For the text-containing cell, return its midpoint in (X, Y) coordinate format. 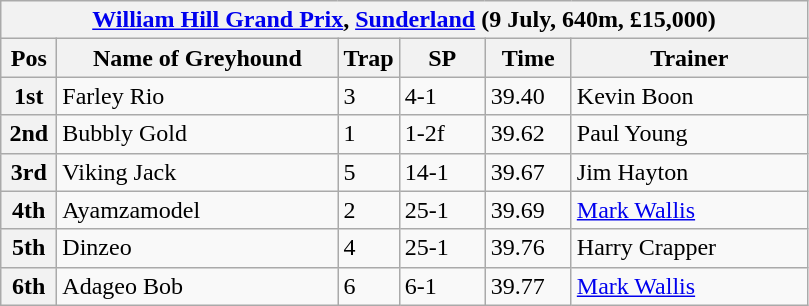
Harry Crapper (689, 248)
Farley Rio (198, 96)
14-1 (442, 172)
39.76 (528, 248)
William Hill Grand Prix, Sunderland (9 July, 640m, £15,000) (404, 20)
Adageo Bob (198, 286)
39.62 (528, 134)
Dinzeo (198, 248)
5th (29, 248)
Trap (368, 58)
39.69 (528, 210)
5 (368, 172)
39.67 (528, 172)
3rd (29, 172)
Pos (29, 58)
1-2f (442, 134)
39.77 (528, 286)
6 (368, 286)
6th (29, 286)
SP (442, 58)
4th (29, 210)
1st (29, 96)
4 (368, 248)
Kevin Boon (689, 96)
Jim Hayton (689, 172)
3 (368, 96)
4-1 (442, 96)
1 (368, 134)
Trainer (689, 58)
39.40 (528, 96)
Time (528, 58)
6-1 (442, 286)
Bubbly Gold (198, 134)
Ayamzamodel (198, 210)
Paul Young (689, 134)
2nd (29, 134)
Name of Greyhound (198, 58)
Viking Jack (198, 172)
2 (368, 210)
